Determine the (x, y) coordinate at the center of the cell enclosing the given text.  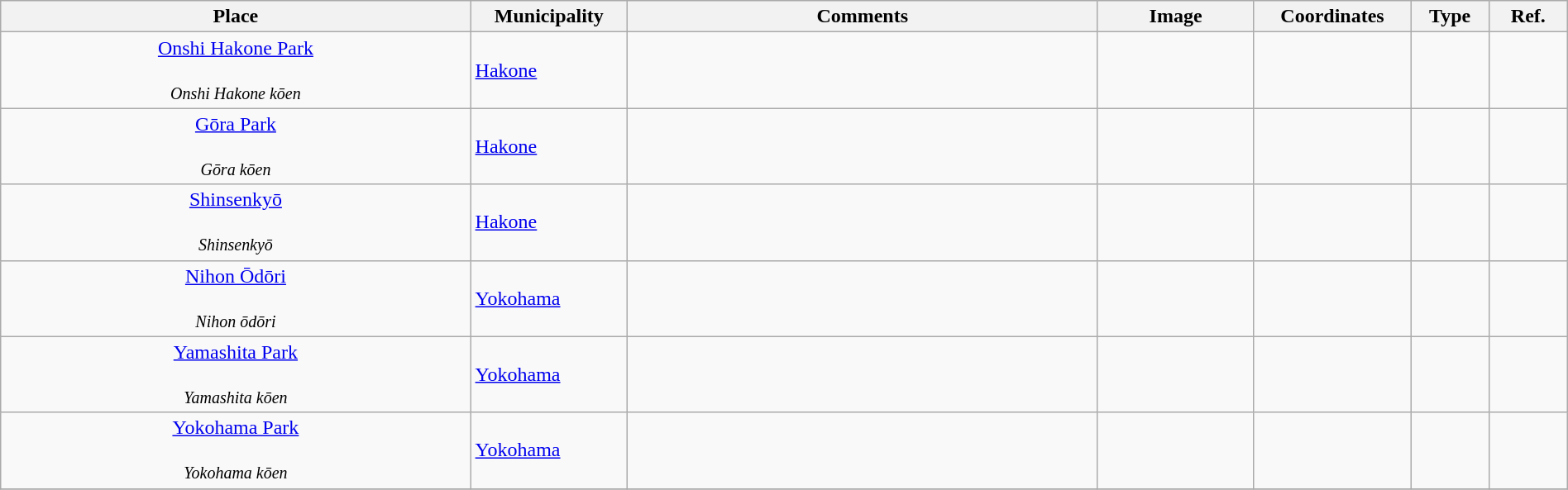
Yamashita ParkYamashita kōen (236, 374)
Yokohama ParkYokohama kōen (236, 450)
Place (236, 17)
Nihon ŌdōriNihon ōdōri (236, 298)
Onshi Hakone ParkOnshi Hakone kōen (236, 70)
ShinsenkyōShinsenkyō (236, 222)
Gōra ParkGōra kōen (236, 146)
Ref. (1528, 17)
Comments (863, 17)
Type (1451, 17)
Coordinates (1331, 17)
Municipality (549, 17)
Image (1176, 17)
